Detect which cell encompasses the target text, then output its [X, Y] center coordinate. 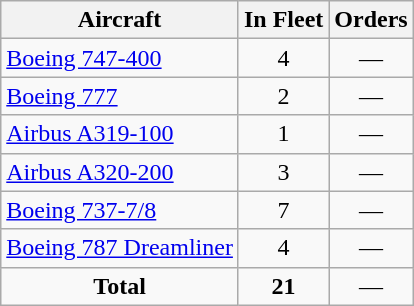
2 [283, 96]
Boeing 747-400 [120, 58]
21 [283, 286]
1 [283, 134]
Airbus A319-100 [120, 134]
Boeing 777 [120, 96]
Airbus A320-200 [120, 172]
Boeing 737-7/8 [120, 210]
Boeing 787 Dreamliner [120, 248]
3 [283, 172]
7 [283, 210]
Aircraft [120, 20]
In Fleet [283, 20]
Total [120, 286]
Orders [371, 20]
